Return the (x, y) coordinate for the center point of the cell that contains the specified text.  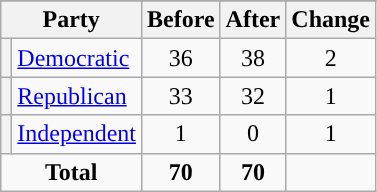
Independent (77, 134)
Republican (77, 96)
Democratic (77, 58)
36 (180, 58)
32 (253, 96)
0 (253, 134)
Party (72, 20)
38 (253, 58)
Change (331, 20)
After (253, 20)
Before (180, 20)
2 (331, 58)
Total (72, 172)
33 (180, 96)
